Output the [x, y] coordinate of the center of the cell containing the given text.  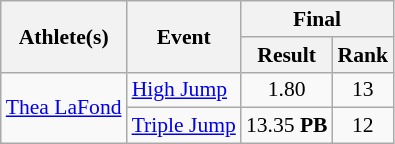
Athlete(s) [64, 36]
Final [317, 19]
Thea LaFond [64, 108]
1.80 [287, 90]
13.35 PB [287, 126]
Triple Jump [184, 126]
High Jump [184, 90]
13 [364, 90]
12 [364, 126]
Rank [364, 55]
Result [287, 55]
Event [184, 36]
